Find where the given text appears and provide that cell's center as (x, y) coordinate. 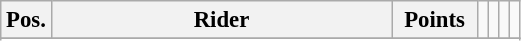
Points (435, 20)
Pos. (26, 20)
Rider (222, 20)
